Determine the (x, y) coordinate at the center of the cell enclosing the given text.  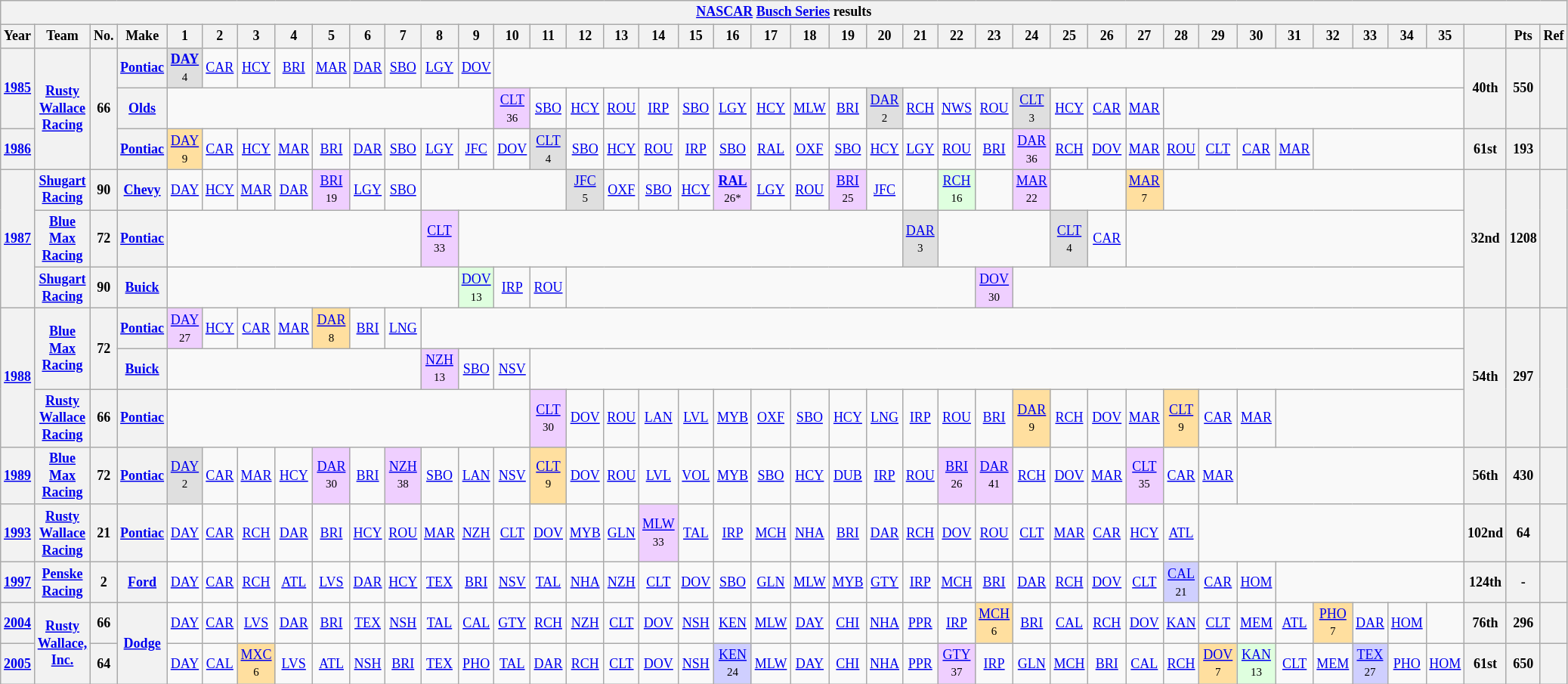
DAR36 (1031, 149)
Ref (1554, 36)
DUB (848, 475)
DAR2 (885, 109)
KAN13 (1257, 664)
25 (1069, 36)
BRI26 (957, 475)
KEN24 (733, 664)
Rusty Wallace, Inc. (62, 642)
14 (659, 36)
1 (184, 36)
No. (104, 36)
Team (62, 36)
22 (957, 36)
2005 (18, 664)
DAY2 (184, 475)
DAY4 (184, 68)
KAN (1181, 623)
MXC6 (256, 664)
RCH16 (957, 190)
26 (1107, 36)
NZH38 (404, 475)
NZH13 (440, 369)
TEX27 (1371, 664)
DAY27 (184, 329)
MAR22 (1031, 190)
BRI25 (848, 190)
8 (440, 36)
CLT36 (512, 109)
RAL (771, 149)
16 (733, 36)
DAY9 (184, 149)
DOV7 (1218, 664)
33 (1371, 36)
BRI19 (332, 190)
11 (549, 36)
124th (1486, 582)
297 (1523, 378)
5 (332, 36)
1985 (18, 88)
GTY37 (957, 664)
10 (512, 36)
15 (696, 36)
27 (1145, 36)
54th (1486, 378)
1997 (18, 582)
Make (142, 36)
VOL (696, 475)
9 (476, 36)
MLW33 (659, 533)
1989 (18, 475)
NASCAR Busch Series results (784, 12)
2004 (18, 623)
DAR9 (1031, 418)
31 (1294, 36)
Olds (142, 109)
Year (18, 36)
28 (1181, 36)
193 (1523, 149)
6 (367, 36)
Pts (1523, 36)
Dodge (142, 642)
DOV13 (476, 288)
3 (256, 36)
1993 (18, 533)
CAL21 (1181, 582)
4 (294, 36)
CLT30 (549, 418)
23 (994, 36)
650 (1523, 664)
Ford (142, 582)
20 (885, 36)
1988 (18, 378)
56th (1486, 475)
17 (771, 36)
- (1523, 582)
296 (1523, 623)
76th (1486, 623)
430 (1523, 475)
13 (621, 36)
32nd (1486, 239)
MCH6 (994, 623)
35 (1445, 36)
DAR41 (994, 475)
34 (1407, 36)
Chevy (142, 190)
40th (1486, 88)
CLT3 (1031, 109)
DOV30 (994, 288)
1208 (1523, 239)
DAR8 (332, 329)
CLT33 (440, 239)
RAL26* (733, 190)
7 (404, 36)
1987 (18, 239)
29 (1218, 36)
550 (1523, 88)
DAR30 (332, 475)
NWS (957, 109)
24 (1031, 36)
12 (585, 36)
19 (848, 36)
PHO7 (1333, 623)
MAR7 (1145, 190)
30 (1257, 36)
CLT35 (1145, 475)
DAR3 (920, 239)
JFC5 (585, 190)
Penske Racing (62, 582)
102nd (1486, 533)
KEN (733, 623)
32 (1333, 36)
1986 (18, 149)
18 (810, 36)
